For the text-containing cell, return its midpoint in [X, Y] coordinate format. 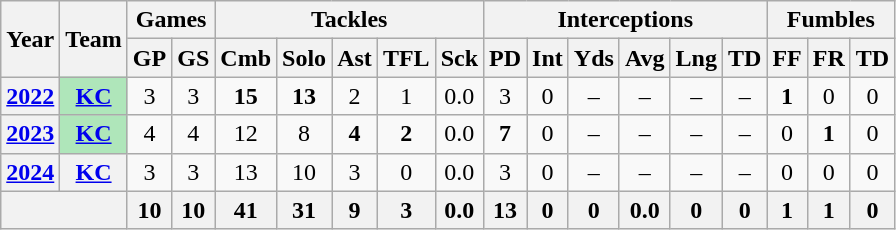
Lng [696, 58]
41 [246, 210]
2024 [30, 172]
Team [94, 39]
Cmb [246, 58]
PD [506, 58]
TFL [406, 58]
FR [828, 58]
8 [304, 134]
2023 [30, 134]
Ast [355, 58]
7 [506, 134]
Fumbles [831, 20]
9 [355, 210]
Sck [459, 58]
15 [246, 96]
Games [170, 20]
Int [548, 58]
31 [304, 210]
2022 [30, 96]
Solo [304, 58]
GP [149, 58]
12 [246, 134]
Tackles [350, 20]
Yds [594, 58]
Year [30, 39]
FF [787, 58]
Avg [644, 58]
Interceptions [626, 20]
GS [194, 58]
